Extract the (x, y) coordinate from the center of the cell holding the provided text.  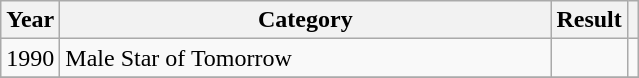
Result (589, 20)
Year (30, 20)
1990 (30, 58)
Male Star of Tomorrow (306, 58)
Category (306, 20)
